Scan for the cell matching the given text and deliver its [x, y] coordinate at center. 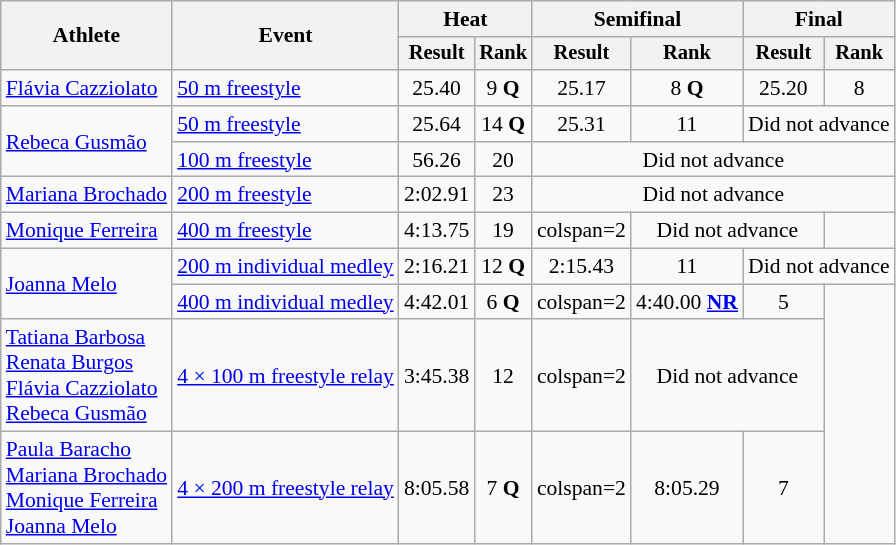
Event [286, 36]
Mariana Brochado [86, 195]
4 × 200 m freestyle relay [286, 488]
8 Q [687, 88]
6 Q [503, 302]
12 [503, 376]
3:45.38 [436, 376]
25.31 [582, 124]
9 Q [503, 88]
4:42.01 [436, 302]
4:40.00 NR [687, 302]
Flávia Cazziolato [86, 88]
25.64 [436, 124]
4 × 100 m freestyle relay [286, 376]
14 Q [503, 124]
20 [503, 160]
7 [784, 488]
5 [784, 302]
Tatiana BarbosaRenata BurgosFlávia CazziolatoRebeca Gusmão [86, 376]
2:15.43 [582, 267]
Joanna Melo [86, 284]
200 m freestyle [286, 195]
25.40 [436, 88]
25.20 [784, 88]
Final [819, 19]
8:05.29 [687, 488]
7 Q [503, 488]
Rebeca Gusmão [86, 142]
Athlete [86, 36]
200 m individual medley [286, 267]
19 [503, 231]
2:16.21 [436, 267]
12 Q [503, 267]
4:13.75 [436, 231]
8:05.58 [436, 488]
25.17 [582, 88]
Heat [466, 19]
8 [860, 88]
400 m individual medley [286, 302]
23 [503, 195]
56.26 [436, 160]
400 m freestyle [286, 231]
Semifinal [638, 19]
Monique Ferreira [86, 231]
Paula BarachoMariana BrochadoMonique FerreiraJoanna Melo [86, 488]
2:02.91 [436, 195]
100 m freestyle [286, 160]
